For the text-containing cell, return its midpoint in (X, Y) coordinate format. 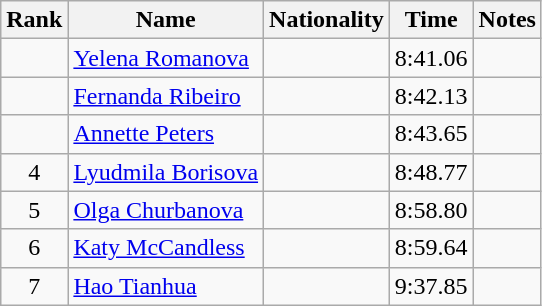
4 (34, 172)
Yelena Romanova (166, 58)
8:48.77 (431, 172)
7 (34, 286)
8:59.64 (431, 248)
5 (34, 210)
8:42.13 (431, 96)
8:41.06 (431, 58)
6 (34, 248)
Rank (34, 20)
Hao Tianhua (166, 286)
Name (166, 20)
9:37.85 (431, 286)
Notes (507, 20)
Nationality (327, 20)
8:58.80 (431, 210)
Time (431, 20)
Lyudmila Borisova (166, 172)
Fernanda Ribeiro (166, 96)
8:43.65 (431, 134)
Olga Churbanova (166, 210)
Katy McCandless (166, 248)
Annette Peters (166, 134)
